Scan for the cell matching the given text and deliver its [X, Y] coordinate at center. 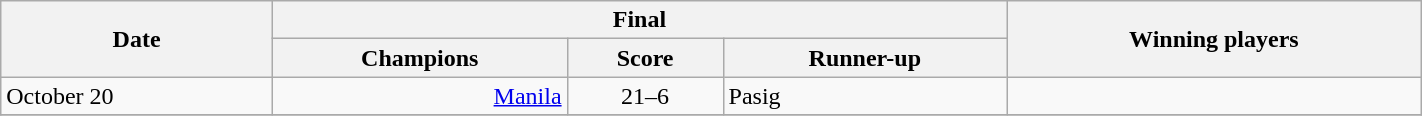
Champions [420, 58]
Final [639, 20]
21–6 [645, 96]
Manila [420, 96]
Runner-up [865, 58]
Date [137, 39]
October 20 [137, 96]
Score [645, 58]
Pasig [865, 96]
Winning players [1214, 39]
